Capture the cell that displays the provided text and extract its [X, Y] central coordinate. 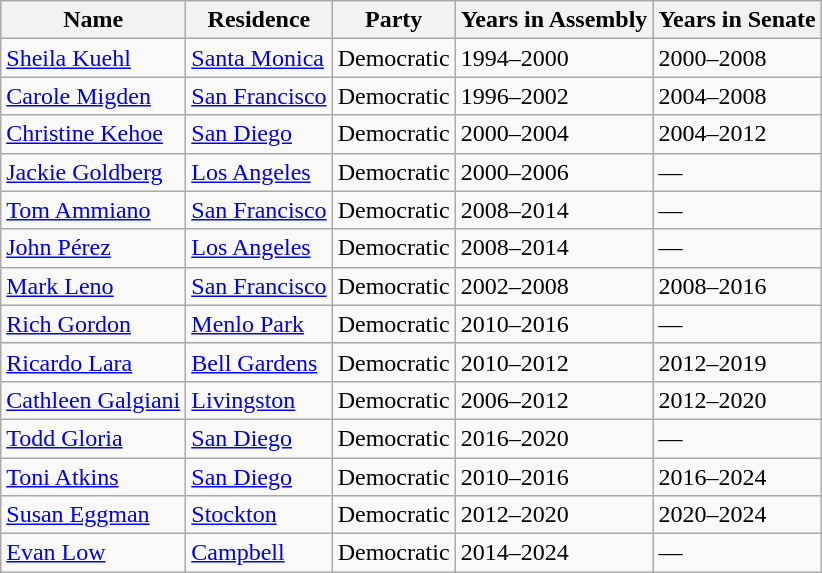
2010–2012 [554, 362]
Jackie Goldberg [94, 172]
Santa Monica [259, 58]
Stockton [259, 515]
2006–2012 [554, 400]
1994–2000 [554, 58]
2014–2024 [554, 553]
Residence [259, 20]
2000–2008 [737, 58]
Years in Senate [737, 20]
Campbell [259, 553]
Mark Leno [94, 286]
2004–2008 [737, 96]
Name [94, 20]
2000–2004 [554, 134]
2008–2016 [737, 286]
Tom Ammiano [94, 210]
Ricardo Lara [94, 362]
Cathleen Galgiani [94, 400]
Rich Gordon [94, 324]
1996–2002 [554, 96]
Menlo Park [259, 324]
Christine Kehoe [94, 134]
Evan Low [94, 553]
John Pérez [94, 248]
2002–2008 [554, 286]
Years in Assembly [554, 20]
2004–2012 [737, 134]
Todd Gloria [94, 438]
Bell Gardens [259, 362]
2012–2019 [737, 362]
2016–2024 [737, 477]
Susan Eggman [94, 515]
Party [394, 20]
Carole Migden [94, 96]
Toni Atkins [94, 477]
2020–2024 [737, 515]
Livingston [259, 400]
2016–2020 [554, 438]
2000–2006 [554, 172]
Sheila Kuehl [94, 58]
